Identify which cell holds the provided text, then report its (X, Y) central coordinate. 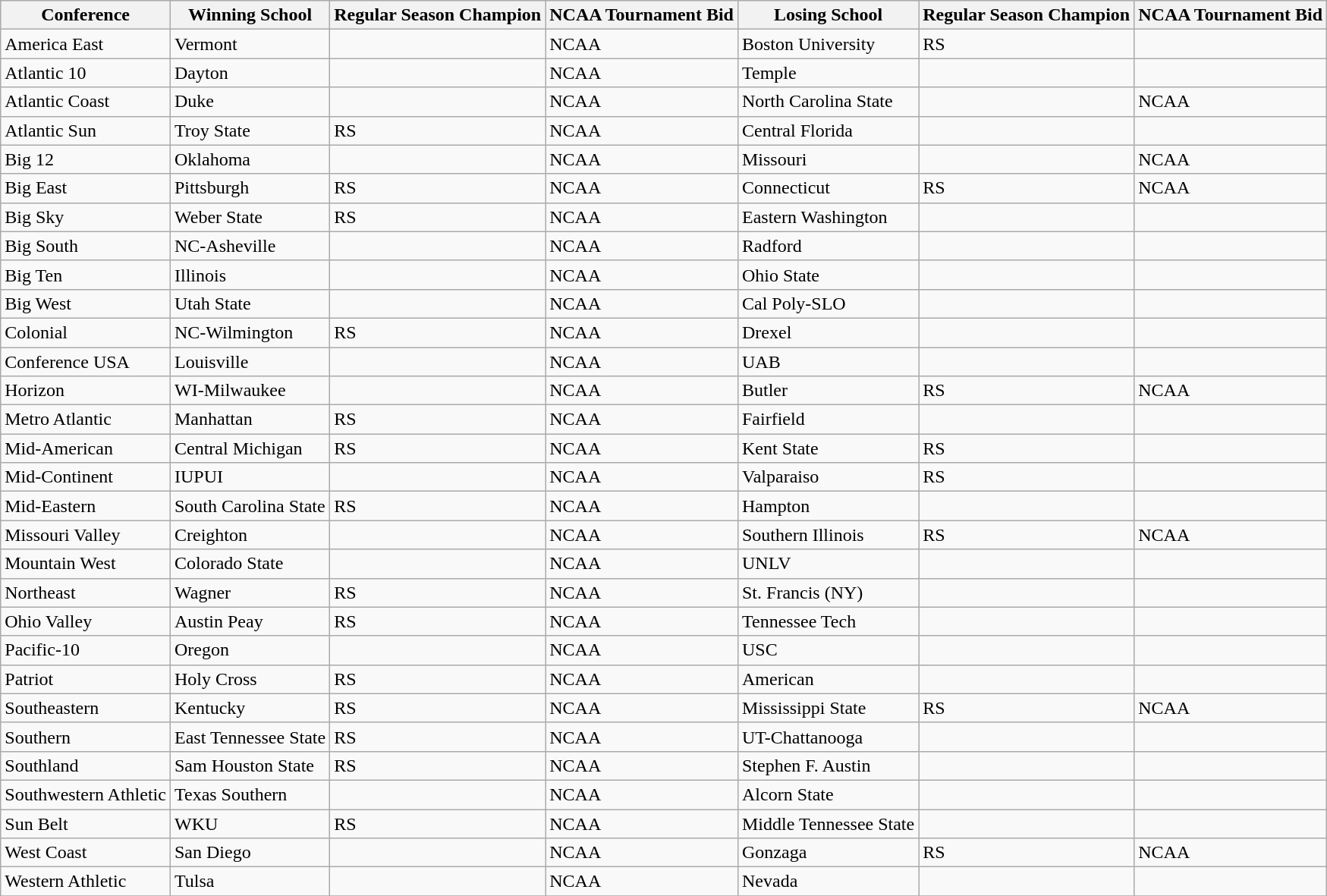
Big South (86, 246)
American (828, 679)
Utah State (250, 303)
Creighton (250, 535)
San Diego (250, 853)
Drexel (828, 332)
Atlantic Sun (86, 130)
Duke (250, 102)
Cal Poly-SLO (828, 303)
Butler (828, 391)
WKU (250, 823)
UNLV (828, 564)
Metro Atlantic (86, 420)
Big Ten (86, 275)
Austin Peay (250, 621)
Tennessee Tech (828, 621)
Fairfield (828, 420)
Troy State (250, 130)
Southland (86, 766)
South Carolina State (250, 506)
Texas Southern (250, 794)
Weber State (250, 217)
UT-Chattanooga (828, 737)
Kent State (828, 448)
Stephen F. Austin (828, 766)
West Coast (86, 853)
Mid-Continent (86, 477)
St. Francis (NY) (828, 593)
Southeastern (86, 708)
Losing School (828, 15)
Ohio State (828, 275)
Nevada (828, 882)
Dayton (250, 73)
Sam Houston State (250, 766)
Southern Illinois (828, 535)
Hampton (828, 506)
Big East (86, 188)
Boston University (828, 44)
Oregon (250, 650)
East Tennessee State (250, 737)
Central Michigan (250, 448)
Big West (86, 303)
Alcorn State (828, 794)
America East (86, 44)
Holy Cross (250, 679)
Valparaiso (828, 477)
NC-Asheville (250, 246)
Tulsa (250, 882)
Gonzaga (828, 853)
Patriot (86, 679)
Southern (86, 737)
Middle Tennessee State (828, 823)
Central Florida (828, 130)
Pittsburgh (250, 188)
Mississippi State (828, 708)
Connecticut (828, 188)
Atlantic 10 (86, 73)
IUPUI (250, 477)
Ohio Valley (86, 621)
Colonial (86, 332)
Colorado State (250, 564)
Oklahoma (250, 159)
Big 12 (86, 159)
Missouri (828, 159)
Vermont (250, 44)
Winning School (250, 15)
Big Sky (86, 217)
Kentucky (250, 708)
Temple (828, 73)
NC-Wilmington (250, 332)
Radford (828, 246)
Conference USA (86, 362)
Wagner (250, 593)
UAB (828, 362)
North Carolina State (828, 102)
Missouri Valley (86, 535)
Sun Belt (86, 823)
Eastern Washington (828, 217)
Conference (86, 15)
Louisville (250, 362)
Atlantic Coast (86, 102)
Western Athletic (86, 882)
Mountain West (86, 564)
Mid-American (86, 448)
Illinois (250, 275)
Northeast (86, 593)
Horizon (86, 391)
Mid-Eastern (86, 506)
USC (828, 650)
Manhattan (250, 420)
Southwestern Athletic (86, 794)
Pacific-10 (86, 650)
WI-Milwaukee (250, 391)
